Provide the (x, y) coordinate of the cell's center where the given text is located.  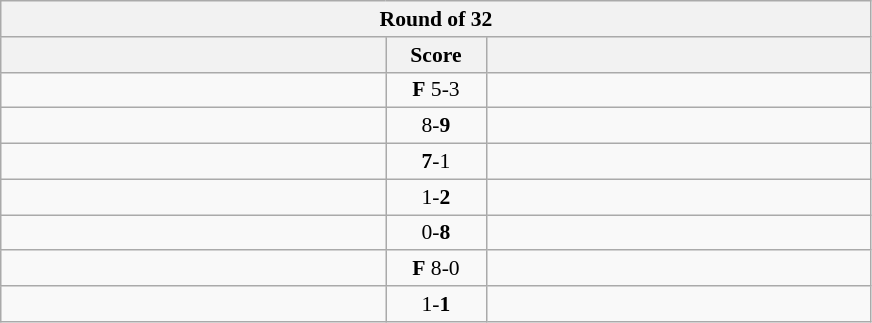
1-2 (436, 197)
8-9 (436, 126)
F 8-0 (436, 269)
0-8 (436, 233)
Round of 32 (436, 19)
F 5-3 (436, 90)
Score (436, 55)
7-1 (436, 162)
1-1 (436, 304)
